Identify which cell holds the provided text, then report its [x, y] central coordinate. 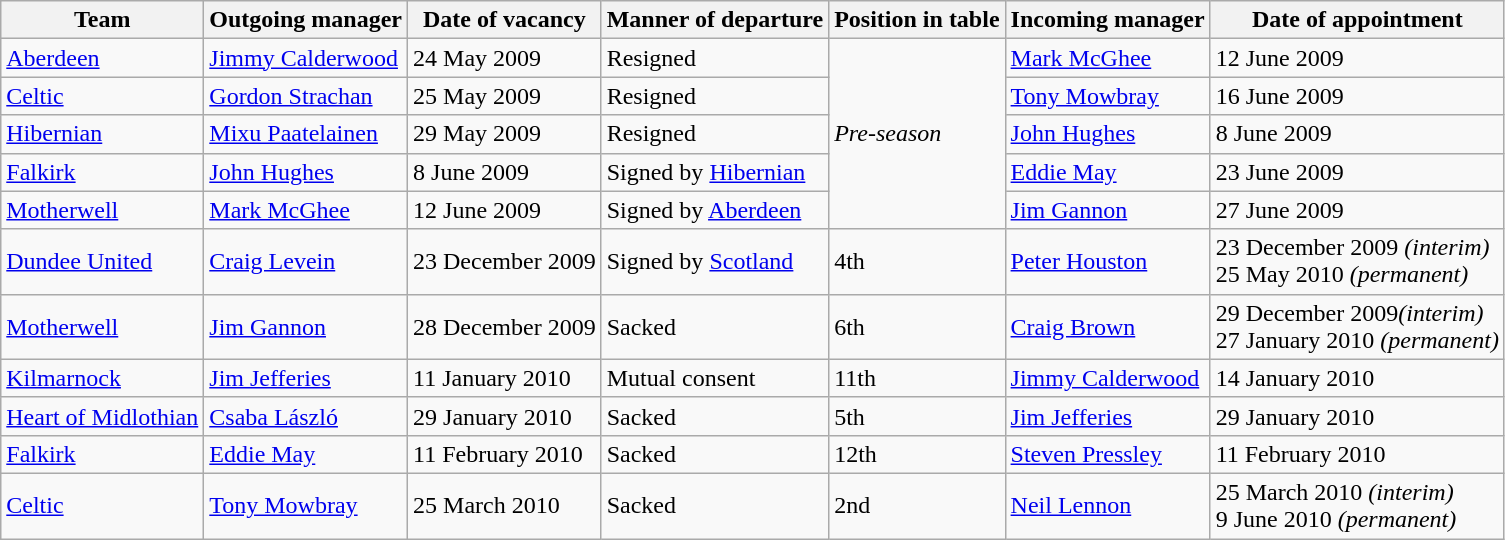
6th [917, 326]
5th [917, 416]
Pre-season [917, 134]
24 May 2009 [505, 58]
Incoming manager [1108, 20]
28 December 2009 [505, 326]
Kilmarnock [102, 378]
Signed by Hibernian [714, 172]
Dundee United [102, 262]
Csaba László [306, 416]
14 January 2010 [1357, 378]
Date of vacancy [505, 20]
25 March 2010 [505, 506]
2nd [917, 506]
Mutual consent [714, 378]
Gordon Strachan [306, 96]
Hibernian [102, 134]
23 June 2009 [1357, 172]
Steven Pressley [1108, 454]
16 June 2009 [1357, 96]
11th [917, 378]
Craig Levein [306, 262]
23 December 2009 (interim)25 May 2010 (permanent) [1357, 262]
Outgoing manager [306, 20]
29 December 2009(interim)27 January 2010 (permanent) [1357, 326]
4th [917, 262]
Mixu Paatelainen [306, 134]
Neil Lennon [1108, 506]
12th [917, 454]
Craig Brown [1108, 326]
Team [102, 20]
Date of appointment [1357, 20]
25 May 2009 [505, 96]
Signed by Aberdeen [714, 210]
Heart of Midlothian [102, 416]
Signed by Scotland [714, 262]
25 March 2010 (interim)9 June 2010 (permanent) [1357, 506]
29 May 2009 [505, 134]
27 June 2009 [1357, 210]
Aberdeen [102, 58]
23 December 2009 [505, 262]
11 January 2010 [505, 378]
Peter Houston [1108, 262]
Position in table [917, 20]
Manner of departure [714, 20]
